Find where the given text appears and provide that cell's center as [x, y] coordinate. 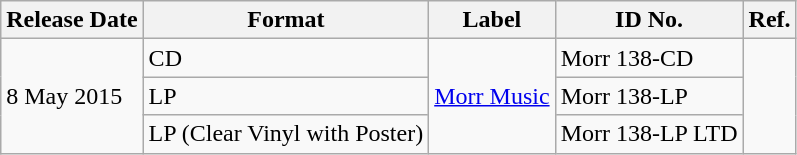
Label [492, 20]
8 May 2015 [72, 96]
Format [286, 20]
ID No. [649, 20]
LP (Clear Vinyl with Poster) [286, 134]
Morr Music [492, 96]
CD [286, 58]
LP [286, 96]
Morr 138-LP LTD [649, 134]
Ref. [770, 20]
Release Date [72, 20]
Morr 138-CD [649, 58]
Morr 138-LP [649, 96]
